Identify which cell holds the provided text, then report its [x, y] central coordinate. 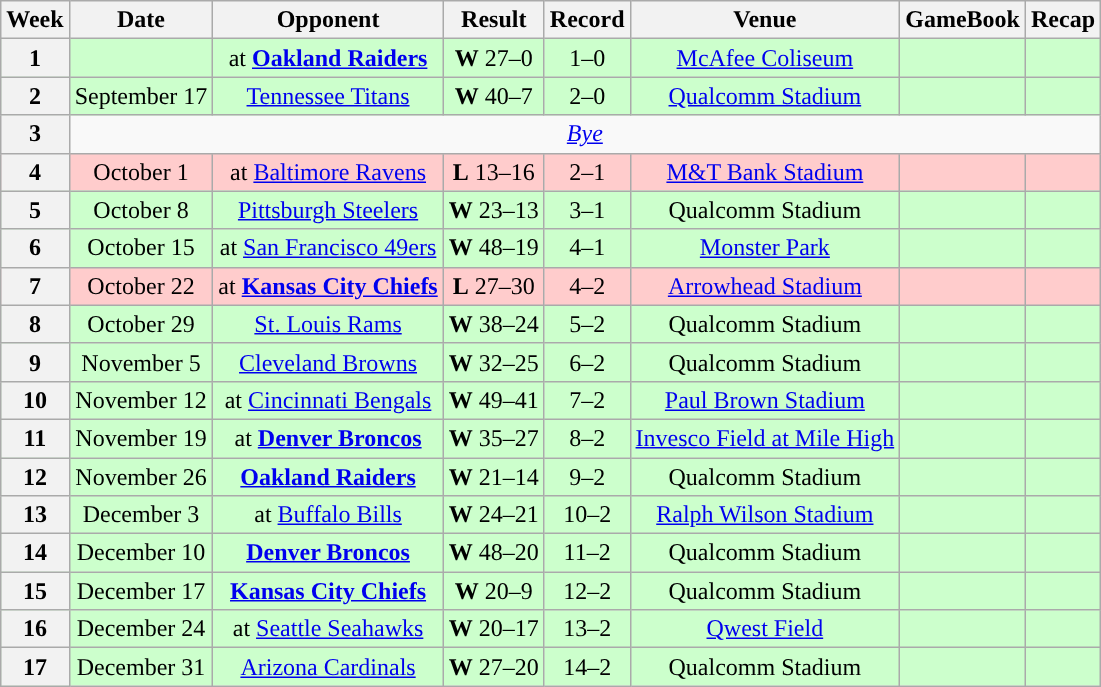
W 20–9 [494, 591]
Kansas City Chiefs [328, 591]
November 26 [141, 477]
Cleveland Browns [328, 362]
November 12 [141, 400]
December 10 [141, 553]
8–2 [587, 438]
Arrowhead Stadium [765, 286]
13–2 [587, 629]
at Oakland Raiders [328, 58]
at Buffalo Bills [328, 515]
December 31 [141, 667]
Oakland Raiders [328, 477]
15 [35, 591]
11–2 [587, 553]
Qwest Field [765, 629]
December 24 [141, 629]
at Denver Broncos [328, 438]
Monster Park [765, 248]
6 [35, 248]
L 27–30 [494, 286]
W 49–41 [494, 400]
Bye [584, 134]
Opponent [328, 20]
McAfee Coliseum [765, 58]
W 21–14 [494, 477]
2–1 [587, 172]
1 [35, 58]
October 15 [141, 248]
W 35–27 [494, 438]
November 19 [141, 438]
October 29 [141, 324]
at Kansas City Chiefs [328, 286]
October 8 [141, 210]
9–2 [587, 477]
2–0 [587, 96]
Week [35, 20]
W 40–7 [494, 96]
Arizona Cardinals [328, 667]
W 23–13 [494, 210]
W 48–20 [494, 553]
M&T Bank Stadium [765, 172]
December 17 [141, 591]
8 [35, 324]
14 [35, 553]
2 [35, 96]
W 38–24 [494, 324]
11 [35, 438]
Date [141, 20]
Recap [1062, 20]
7–2 [587, 400]
5 [35, 210]
GameBook [963, 20]
December 3 [141, 515]
at Seattle Seahawks [328, 629]
W 32–25 [494, 362]
13 [35, 515]
1–0 [587, 58]
W 48–19 [494, 248]
9 [35, 362]
at Baltimore Ravens [328, 172]
Paul Brown Stadium [765, 400]
October 1 [141, 172]
L 13–16 [494, 172]
Record [587, 20]
3 [35, 134]
W 24–21 [494, 515]
Venue [765, 20]
W 20–17 [494, 629]
10–2 [587, 515]
17 [35, 667]
Pittsburgh Steelers [328, 210]
5–2 [587, 324]
at Cincinnati Bengals [328, 400]
4–1 [587, 248]
Ralph Wilson Stadium [765, 515]
6–2 [587, 362]
October 22 [141, 286]
Invesco Field at Mile High [765, 438]
W 27–20 [494, 667]
10 [35, 400]
7 [35, 286]
Tennessee Titans [328, 96]
3–1 [587, 210]
Result [494, 20]
14–2 [587, 667]
St. Louis Rams [328, 324]
4–2 [587, 286]
September 17 [141, 96]
16 [35, 629]
W 27–0 [494, 58]
12–2 [587, 591]
at San Francisco 49ers [328, 248]
November 5 [141, 362]
Denver Broncos [328, 553]
4 [35, 172]
12 [35, 477]
